Provide the [X, Y] coordinate of the cell's center where the given text is located.  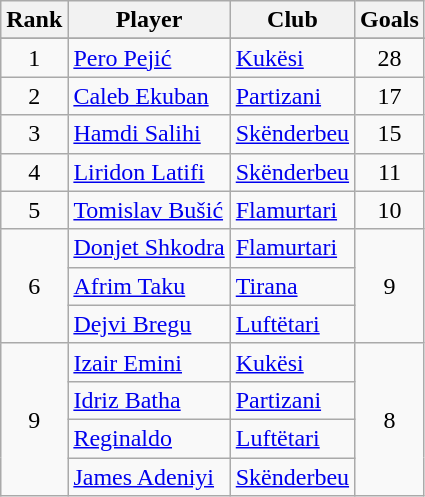
James Adeniyi [149, 477]
4 [34, 172]
8 [390, 419]
Rank [34, 20]
Izair Emini [149, 362]
Pero Pejić [149, 58]
Club [292, 20]
5 [34, 210]
Idriz Batha [149, 400]
1 [34, 58]
3 [34, 134]
Tirana [292, 286]
Player [149, 20]
10 [390, 210]
11 [390, 172]
Goals [390, 20]
2 [34, 96]
Dejvi Bregu [149, 324]
Liridon Latifi [149, 172]
Donjet Shkodra [149, 248]
17 [390, 96]
Caleb Ekuban [149, 96]
15 [390, 134]
Reginaldo [149, 438]
6 [34, 286]
28 [390, 58]
Tomislav Bušić [149, 210]
Afrim Taku [149, 286]
Hamdi Salihi [149, 134]
